Extract the (x, y) coordinate from the center of the cell holding the provided text.  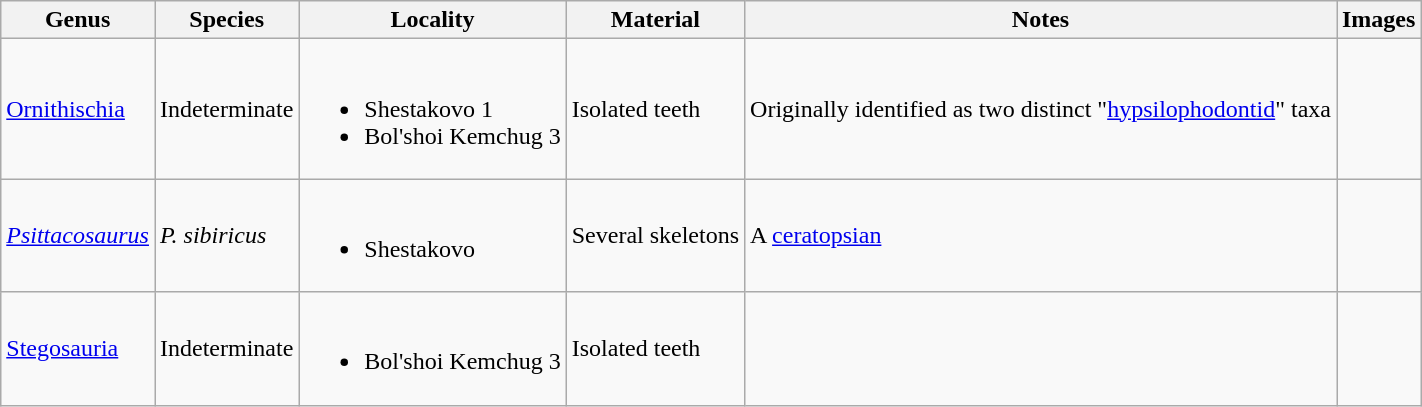
P. sibiricus (226, 236)
Bol'shoi Kemchug 3 (432, 348)
Locality (432, 20)
Images (1378, 20)
Ornithischia (78, 109)
Several skeletons (655, 236)
Shestakovo (432, 236)
Stegosauria (78, 348)
Material (655, 20)
Psittacosaurus (78, 236)
Species (226, 20)
Genus (78, 20)
A ceratopsian (1041, 236)
Notes (1041, 20)
Originally identified as two distinct "hypsilophodontid" taxa (1041, 109)
Shestakovo 1Bol'shoi Kemchug 3 (432, 109)
